Determine the (x, y) coordinate at the center of the cell enclosing the given text.  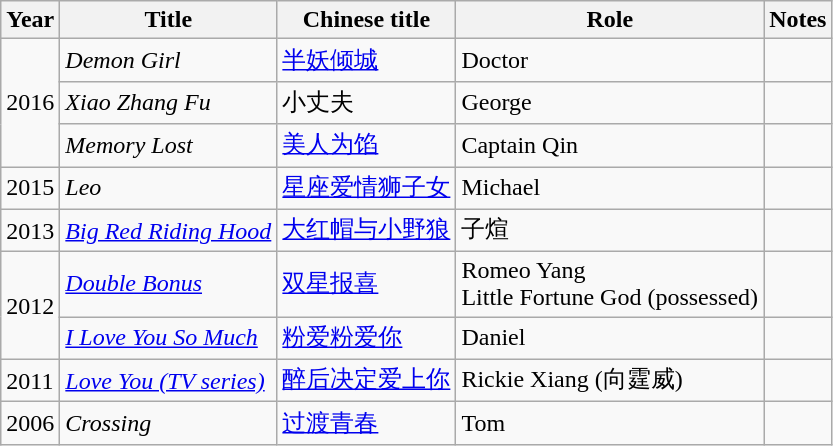
I Love You So Much (168, 338)
Romeo YangLittle Fortune God (possessed) (610, 284)
2011 (30, 380)
Title (168, 20)
Rickie Xiang (向霆威) (610, 380)
醉后决定爱上你 (366, 380)
Notes (798, 20)
半妖倾城 (366, 60)
Demon Girl (168, 60)
Big Red Riding Hood (168, 230)
Leo (168, 188)
大红帽与小野狼 (366, 230)
Doctor (610, 60)
2012 (30, 306)
子煊 (610, 230)
2013 (30, 230)
双星报喜 (366, 284)
Year (30, 20)
Role (610, 20)
Memory Lost (168, 146)
2016 (30, 103)
美人为馅 (366, 146)
2015 (30, 188)
Tom (610, 424)
小丈夫 (366, 102)
Xiao Zhang Fu (168, 102)
Daniel (610, 338)
Love You (TV series) (168, 380)
过渡青春 (366, 424)
Double Bonus (168, 284)
Crossing (168, 424)
2006 (30, 424)
Chinese title (366, 20)
粉爱粉爱你 (366, 338)
星座爱情狮子女 (366, 188)
Captain Qin (610, 146)
George (610, 102)
Michael (610, 188)
